For the text-containing cell, return its midpoint in (x, y) coordinate format. 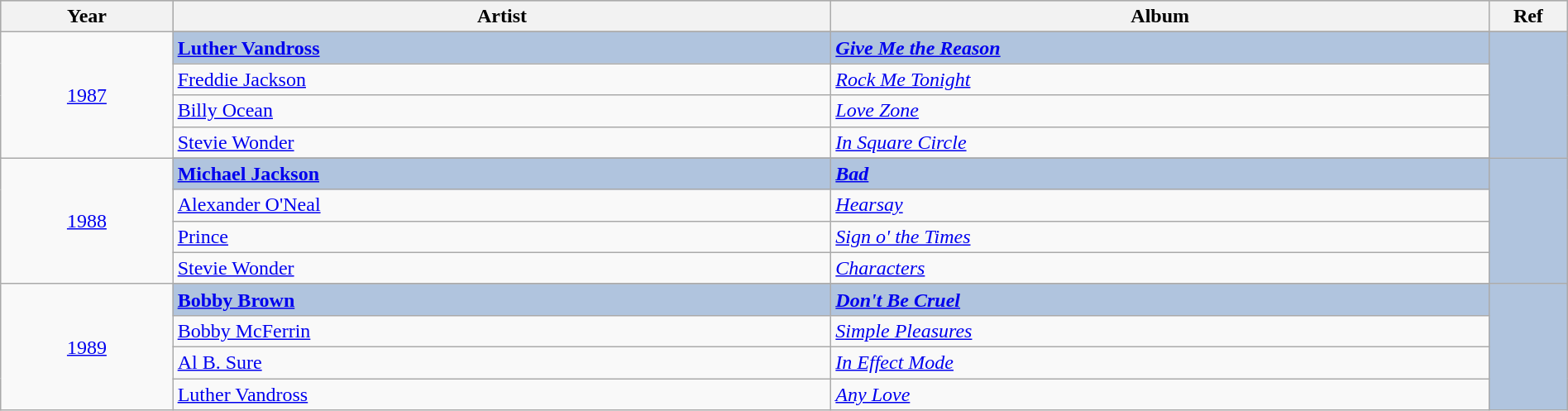
Freddie Jackson (502, 79)
Don't Be Cruel (1160, 299)
Ref (1528, 17)
Any Love (1160, 394)
Al B. Sure (502, 362)
Hearsay (1160, 205)
Love Zone (1160, 111)
Sign o' the Times (1160, 237)
Alexander O'Neal (502, 205)
Characters (1160, 268)
Artist (502, 17)
Give Me the Reason (1160, 48)
Rock Me Tonight (1160, 79)
1989 (87, 346)
Bobby Brown (502, 299)
Simple Pleasures (1160, 331)
In Square Circle (1160, 142)
In Effect Mode (1160, 362)
Year (87, 17)
Album (1160, 17)
1988 (87, 221)
Michael Jackson (502, 174)
Bad (1160, 174)
Prince (502, 237)
Bobby McFerrin (502, 331)
Billy Ocean (502, 111)
1987 (87, 95)
